Return the (X, Y) coordinate for the center point of the cell that contains the specified text.  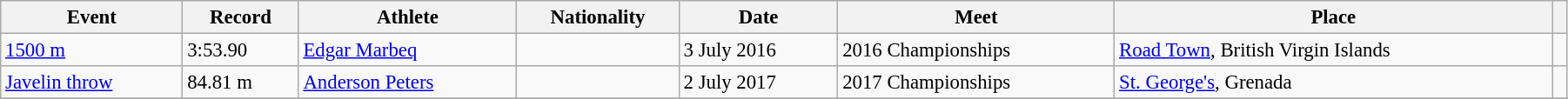
Event (92, 17)
Athlete (407, 17)
Road Town, British Virgin Islands (1333, 50)
3:53.90 (240, 50)
3 July 2016 (759, 50)
Place (1333, 17)
1500 m (92, 50)
Meet (976, 17)
Nationality (599, 17)
2017 Championships (976, 82)
Record (240, 17)
84.81 m (240, 82)
Date (759, 17)
Edgar Marbeq (407, 50)
Anderson Peters (407, 82)
2 July 2017 (759, 82)
Javelin throw (92, 82)
2016 Championships (976, 50)
St. George's, Grenada (1333, 82)
